Capture the cell that displays the provided text and extract its (X, Y) central coordinate. 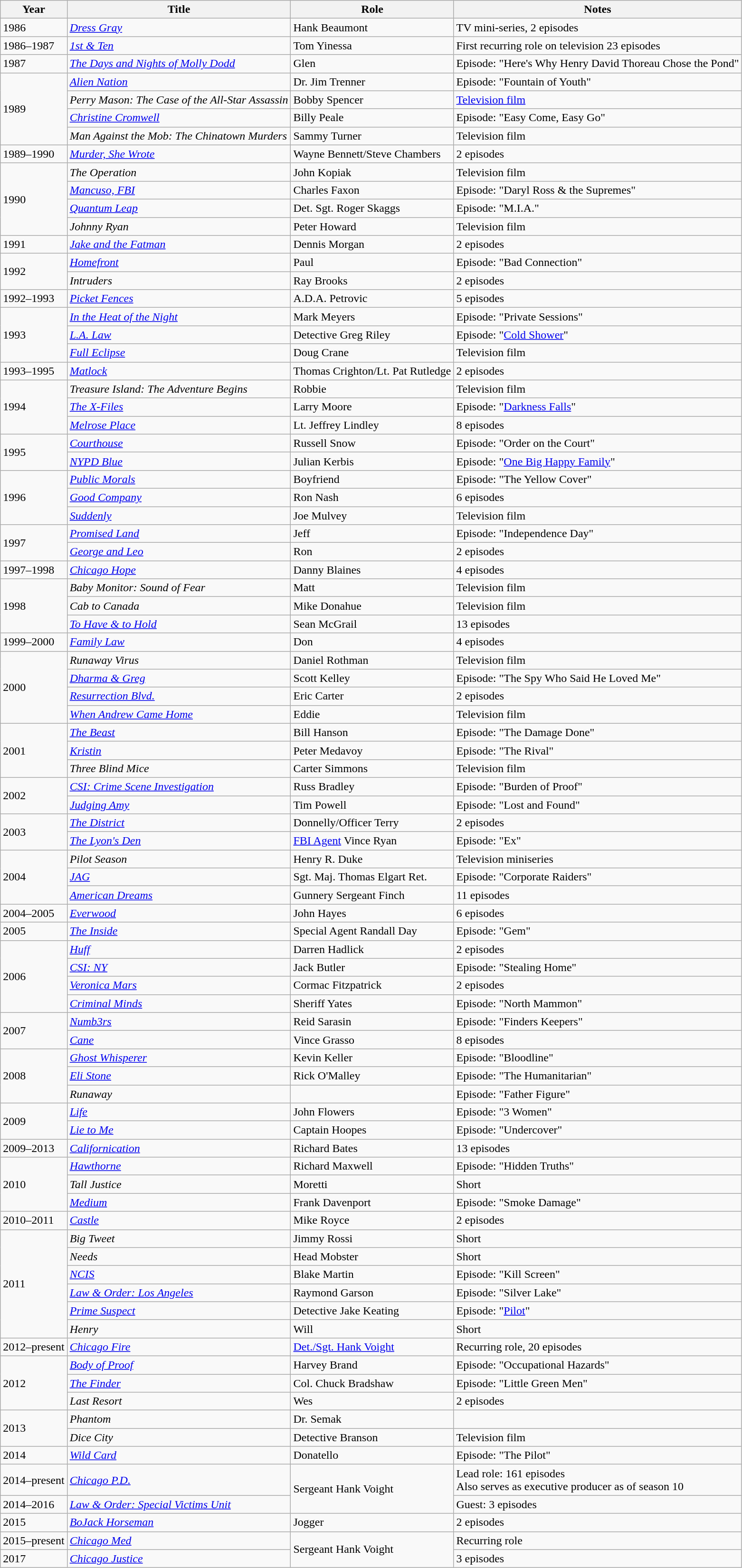
Sgt. Maj. Thomas Elgart Ret. (372, 877)
CSI: Crime Scene Investigation (179, 786)
Life (179, 1112)
Recurring role (598, 1540)
Sean McGrail (372, 624)
Blake Martin (372, 1275)
Episode: "3 Women" (598, 1112)
John Hayes (372, 913)
Runaway (179, 1094)
Raymond Garson (372, 1293)
Resurrection Blvd. (179, 696)
Detective Jake Keating (372, 1311)
Episode: "Here's Why Henry David Thoreau Chose the Pond" (598, 64)
Veronica Mars (179, 985)
Wild Card (179, 1455)
Huff (179, 949)
Tim Powell (372, 805)
1986–1987 (34, 46)
Episode: "The Damage Done" (598, 732)
Danny Blaines (372, 570)
Suddenly (179, 515)
NCIS (179, 1275)
2011 (34, 1284)
Christine Cromwell (179, 118)
FBI Agent Vince Ryan (372, 841)
Baby Monitor: Sound of Fear (179, 588)
1994 (34, 407)
Sammy Turner (372, 136)
Chicago Justice (179, 1559)
Chicago Fire (179, 1347)
5 episodes (598, 299)
BoJack Horseman (179, 1522)
2014–2016 (34, 1504)
1996 (34, 497)
Charles Faxon (372, 190)
Episode: "The Yellow Cover" (598, 479)
3 episodes (598, 1559)
Phantom (179, 1419)
Matt (372, 588)
Episode: "Darkness Falls" (598, 407)
The District (179, 823)
To Have & to Hold (179, 624)
Episode: "Hidden Truths" (598, 1166)
Treasure Island: The Adventure Begins (179, 389)
Family Law (179, 642)
Picket Fences (179, 299)
Scott Kelley (372, 678)
Detective Greg Riley (372, 335)
Daniel Rothman (372, 660)
2013 (34, 1428)
Episode: "Father Figure" (598, 1094)
Head Mobster (372, 1256)
Good Company (179, 497)
Russ Bradley (372, 786)
Ghost Whisperer (179, 1058)
Johnny Ryan (179, 227)
2000 (34, 687)
Full Eclipse (179, 353)
Episode: "The Humanitarian" (598, 1076)
2014 (34, 1455)
Chicago P.D. (179, 1480)
Everwood (179, 913)
The Beast (179, 732)
Episode: "Smoke Damage" (598, 1202)
Episode: "Bad Connection" (598, 263)
First recurring role on television 23 episodes (598, 46)
L.A. Law (179, 335)
2010 (34, 1184)
Role (372, 9)
The Lyon's Den (179, 841)
Episode: "North Mammon" (598, 1003)
Law & Order: Los Angeles (179, 1293)
2008 (34, 1076)
Harvey Brand (372, 1365)
Dress Gray (179, 28)
Reid Sarasin (372, 1021)
Guest: 3 episodes (598, 1504)
Glen (372, 64)
Three Blind Mice (179, 768)
Episode: "Kill Screen" (598, 1275)
Kristin (179, 750)
Bill Hanson (372, 732)
1997–1998 (34, 570)
Doug Crane (372, 353)
American Dreams (179, 895)
Dice City (179, 1437)
Eddie (372, 714)
Hawthorne (179, 1166)
Col. Chuck Bradshaw (372, 1383)
1989–1990 (34, 154)
Big Tweet (179, 1238)
Perry Mason: The Case of the All-Star Assassin (179, 100)
Lie to Me (179, 1130)
2002 (34, 795)
George and Leo (179, 552)
2003 (34, 832)
Captain Hoopes (372, 1130)
2012–present (34, 1347)
Episode: "Undercover" (598, 1130)
Alien Nation (179, 82)
Julian Kerbis (372, 461)
Pilot Season (179, 859)
Joe Mulvey (372, 515)
1st & Ten (179, 46)
Dr. Semak (372, 1419)
Billy Peale (372, 118)
2012 (34, 1383)
Richard Bates (372, 1148)
2009–2013 (34, 1148)
Cab to Canada (179, 606)
2014–present (34, 1480)
Donnelly/Officer Terry (372, 823)
Boyfriend (372, 479)
1986 (34, 28)
Man Against the Mob: The Chinatown Murders (179, 136)
Sheriff Yates (372, 1003)
Cormac Fitzpatrick (372, 985)
Bobby Spencer (372, 100)
Special Agent Randall Day (372, 931)
Intruders (179, 281)
2005 (34, 931)
Castle (179, 1220)
When Andrew Came Home (179, 714)
2001 (34, 750)
Law & Order: Special Victims Unit (179, 1504)
Vince Grasso (372, 1039)
Peter Howard (372, 227)
Episode: "The Rival" (598, 750)
Jogger (372, 1522)
Mancuso, FBI (179, 190)
Medium (179, 1202)
1989 (34, 109)
Episode: "Gem" (598, 931)
Donatello (372, 1455)
Eli Stone (179, 1076)
Episode: "Stealing Home" (598, 967)
Episode: "Easy Come, Easy Go" (598, 118)
The X-Files (179, 407)
Will (372, 1329)
Prime Suspect (179, 1311)
Episode: "Corporate Raiders" (598, 877)
1999–2000 (34, 642)
John Flowers (372, 1112)
1991 (34, 245)
John Kopiak (372, 172)
Episode: "Finders Keepers" (598, 1021)
2015 (34, 1522)
Numb3rs (179, 1021)
Lead role: 161 episodesAlso serves as executive producer as of season 10 (598, 1480)
2004–2005 (34, 913)
Wayne Bennett/Steve Chambers (372, 154)
Notes (598, 9)
Mike Donahue (372, 606)
Episode: "Bloodline" (598, 1058)
1995 (34, 452)
Melrose Place (179, 425)
Episode: "Silver Lake" (598, 1293)
Kevin Keller (372, 1058)
Peter Medavoy (372, 750)
Dharma & Greg (179, 678)
Hank Beaumont (372, 28)
Ron (372, 552)
Dr. Jim Trenner (372, 82)
Henry R. Duke (372, 859)
Tom Yinessa (372, 46)
Jack Butler (372, 967)
Episode: "The Spy Who Said He Loved Me" (598, 678)
The Finder (179, 1383)
1987 (34, 64)
Body of Proof (179, 1365)
1990 (34, 199)
Episode: "Order on the Court" (598, 443)
Wes (372, 1401)
Homefront (179, 263)
Episode: "Occupational Hazards" (598, 1365)
Jeff (372, 534)
Recurring role, 20 episodes (598, 1347)
A.D.A. Petrovic (372, 299)
Runaway Virus (179, 660)
Public Morals (179, 479)
Episode: "The Pilot" (598, 1455)
Episode: "Burden of Proof" (598, 786)
Episode: "Ex" (598, 841)
2007 (34, 1030)
Darren Hadlick (372, 949)
Tall Justice (179, 1184)
Carter Simmons (372, 768)
JAG (179, 877)
1992 (34, 272)
Needs (179, 1256)
1993 (34, 335)
Paul (372, 263)
Criminal Minds (179, 1003)
2009 (34, 1121)
TV mini-series, 2 episodes (598, 28)
Mike Royce (372, 1220)
Det. Sgt. Roger Skaggs (372, 208)
Episode: "M.I.A." (598, 208)
1993–1995 (34, 371)
Gunnery Sergeant Finch (372, 895)
1992–1993 (34, 299)
2017 (34, 1559)
Richard Maxwell (372, 1166)
Ray Brooks (372, 281)
2004 (34, 877)
11 episodes (598, 895)
2010–2011 (34, 1220)
Don (372, 642)
Detective Branson (372, 1437)
2015–present (34, 1540)
Quantum Leap (179, 208)
Rick O'Malley (372, 1076)
Title (179, 9)
Det./Sgt. Hank Voight (372, 1347)
Dennis Morgan (372, 245)
CSI: NY (179, 967)
Frank Davenport (372, 1202)
Murder, She Wrote (179, 154)
Promised Land (179, 534)
Episode: "Fountain of Youth" (598, 82)
Californication (179, 1148)
Episode: "Lost and Found" (598, 805)
Cane (179, 1039)
Television miniseries (598, 859)
Mark Meyers (372, 317)
Matlock (179, 371)
Eric Carter (372, 696)
In the Heat of the Night (179, 317)
Episode: "Little Green Men" (598, 1383)
2006 (34, 976)
Larry Moore (372, 407)
Episode: "Cold Shower" (598, 335)
Last Resort (179, 1401)
Judging Amy (179, 805)
Courthouse (179, 443)
Chicago Hope (179, 570)
Episode: "Private Sessions" (598, 317)
Henry (179, 1329)
Chicago Med (179, 1540)
The Inside (179, 931)
Moretti (372, 1184)
Episode: "Independence Day" (598, 534)
Episode: "Pilot" (598, 1311)
Episode: "One Big Happy Family" (598, 461)
Ron Nash (372, 497)
The Days and Nights of Molly Dodd (179, 64)
Jimmy Rossi (372, 1238)
Jake and the Fatman (179, 245)
Thomas Crighton/Lt. Pat Rutledge (372, 371)
Year (34, 9)
Russell Snow (372, 443)
The Operation (179, 172)
1998 (34, 606)
Lt. Jeffrey Lindley (372, 425)
1997 (34, 543)
NYPD Blue (179, 461)
Episode: "Daryl Ross & the Supremes" (598, 190)
Robbie (372, 389)
